Capture the cell that displays the provided text and extract its (X, Y) central coordinate. 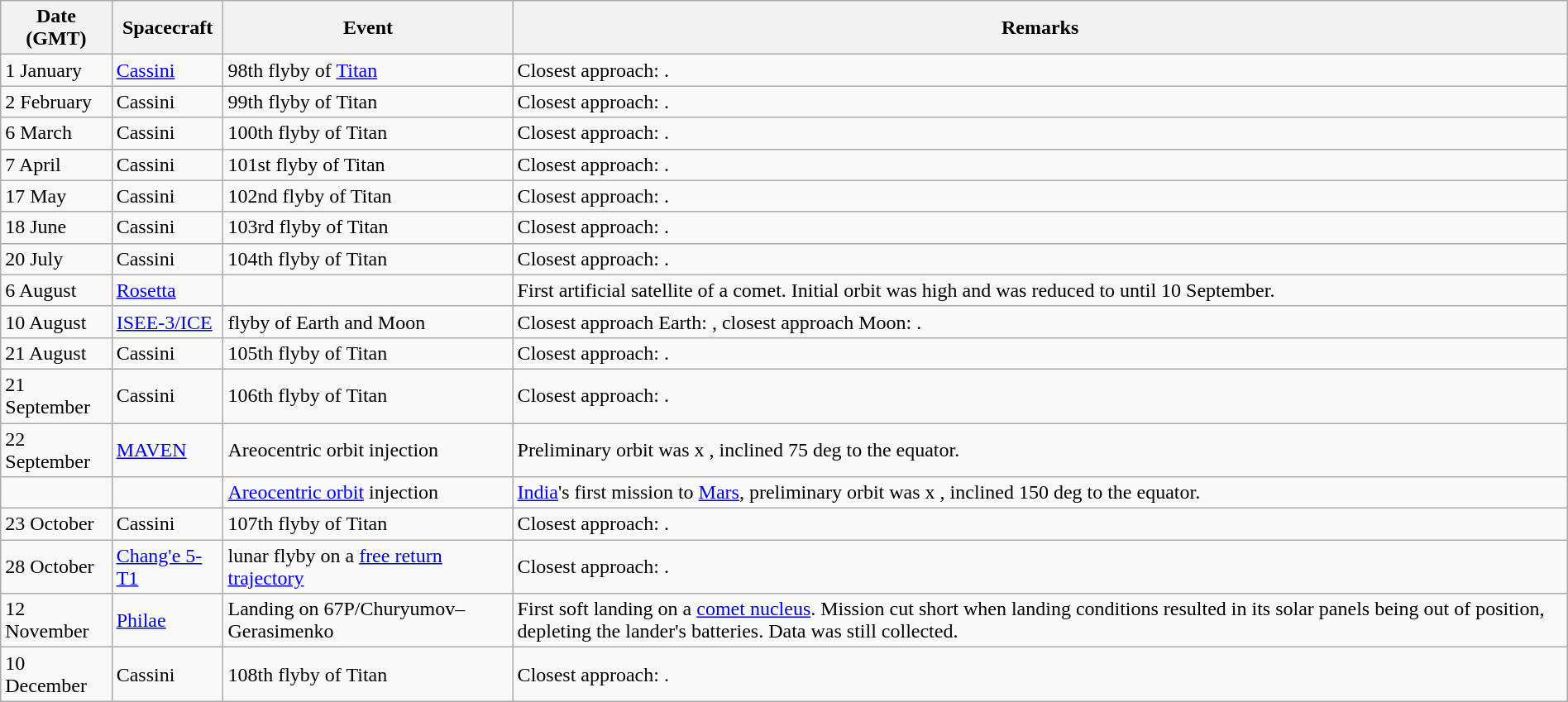
28 October (56, 567)
Spacecraft (167, 28)
20 July (56, 259)
Chang'e 5-T1 (167, 567)
102nd flyby of Titan (368, 196)
Landing on 67P/Churyumov–Gerasimenko (368, 620)
6 August (56, 290)
Rosetta (167, 290)
107th flyby of Titan (368, 524)
17 May (56, 196)
Philae (167, 620)
106th flyby of Titan (368, 395)
108th flyby of Titan (368, 675)
1 January (56, 70)
First artificial satellite of a comet. Initial orbit was high and was reduced to until 10 September. (1040, 290)
18 June (56, 227)
ISEE-3/ICE (167, 322)
101st flyby of Titan (368, 165)
2 February (56, 102)
India's first mission to Mars, preliminary orbit was x , inclined 150 deg to the equator. (1040, 493)
lunar flyby on a free return trajectory (368, 567)
flyby of Earth and Moon (368, 322)
Remarks (1040, 28)
105th flyby of Titan (368, 353)
12 November (56, 620)
98th flyby of Titan (368, 70)
Preliminary orbit was x , inclined 75 deg to the equator. (1040, 450)
99th flyby of Titan (368, 102)
7 April (56, 165)
Event (368, 28)
10 August (56, 322)
Date (GMT) (56, 28)
104th flyby of Titan (368, 259)
100th flyby of Titan (368, 133)
MAVEN (167, 450)
Closest approach Earth: , closest approach Moon: . (1040, 322)
23 October (56, 524)
10 December (56, 675)
6 March (56, 133)
22 September (56, 450)
21 September (56, 395)
103rd flyby of Titan (368, 227)
21 August (56, 353)
